Find where the given text appears and provide that cell's center as (X, Y) coordinate. 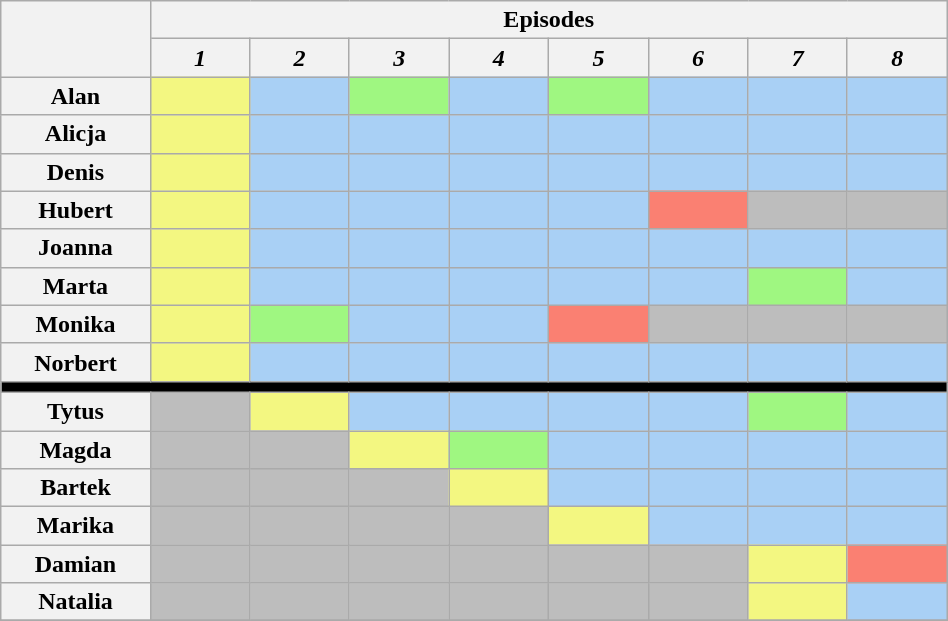
Tytus (76, 411)
6 (698, 58)
5 (599, 58)
Hubert (76, 210)
Joanna (76, 248)
Marta (76, 286)
Marika (76, 526)
Norbert (76, 362)
Alicja (76, 134)
7 (798, 58)
8 (897, 58)
Episodes (548, 20)
4 (499, 58)
Natalia (76, 602)
Denis (76, 172)
Damian (76, 564)
Monika (76, 324)
1 (200, 58)
Magda (76, 449)
Bartek (76, 488)
3 (399, 58)
2 (300, 58)
Alan (76, 96)
